For the text-containing cell, return its midpoint in [X, Y] coordinate format. 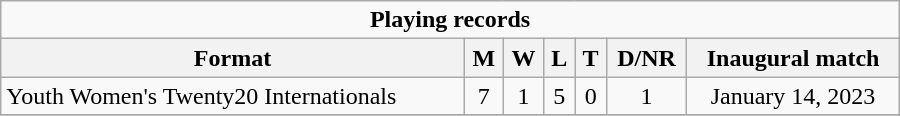
M [484, 58]
0 [590, 96]
Playing records [450, 20]
W [523, 58]
D/NR [646, 58]
Format [233, 58]
Inaugural match [793, 58]
Youth Women's Twenty20 Internationals [233, 96]
January 14, 2023 [793, 96]
L [560, 58]
5 [560, 96]
7 [484, 96]
T [590, 58]
